For the text-containing cell, return its midpoint in (X, Y) coordinate format. 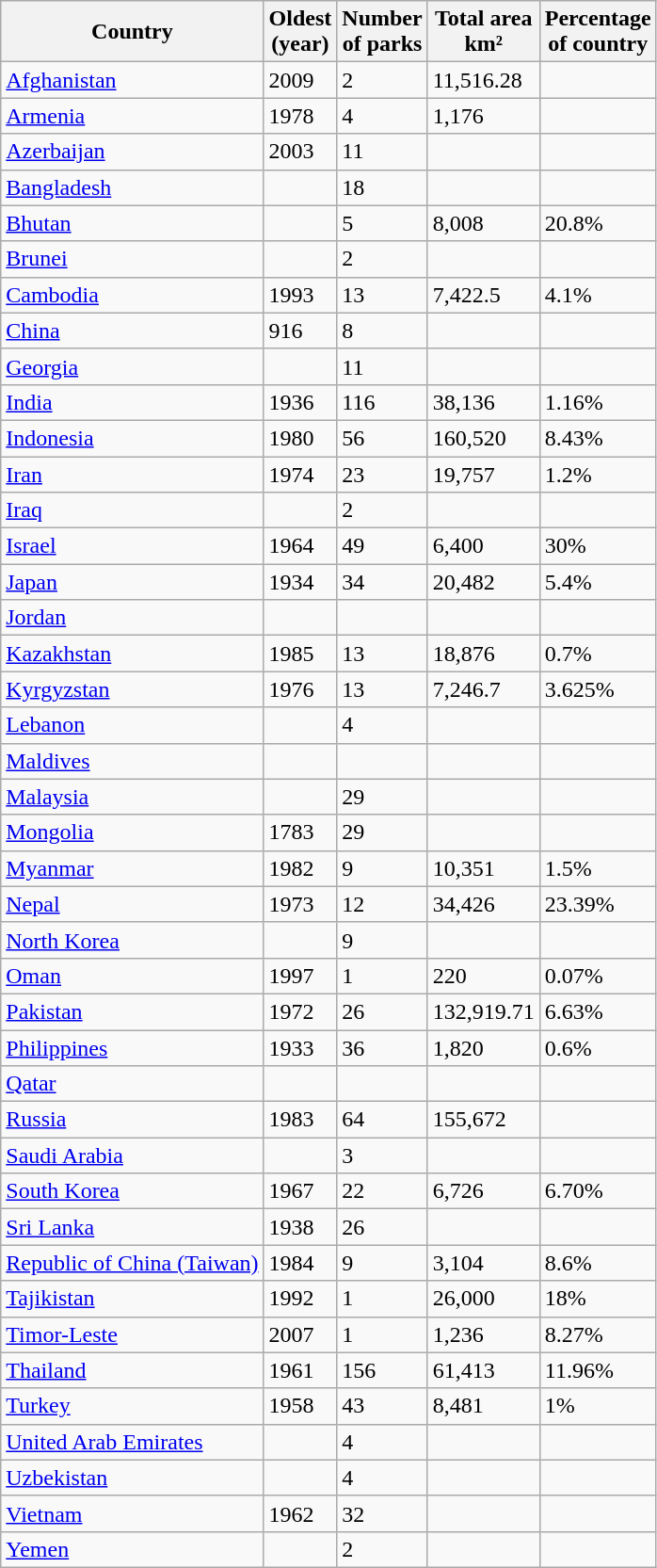
Percentage of country (598, 32)
1958 (300, 1406)
1980 (300, 438)
34,426 (484, 904)
1938 (300, 1227)
Timor-Leste (132, 1334)
23.39% (598, 904)
India (132, 402)
Armenia (132, 116)
1933 (300, 1048)
8,481 (484, 1406)
Pakistan (132, 1011)
160,520 (484, 438)
Jordan (132, 618)
China (132, 331)
Israel (132, 546)
Yemen (132, 1549)
34 (382, 582)
1993 (300, 295)
1,820 (484, 1048)
1934 (300, 582)
Qatar (132, 1084)
1984 (300, 1263)
3 (382, 1156)
Kazakhstan (132, 654)
Cambodia (132, 295)
6.70% (598, 1191)
Total area km² (484, 32)
5 (382, 223)
1992 (300, 1299)
Numberof parks (382, 32)
South Korea (132, 1191)
3,104 (484, 1263)
1961 (300, 1370)
Philippines (132, 1048)
18 (382, 187)
Tajikistan (132, 1299)
8 (382, 331)
United Arab Emirates (132, 1442)
36 (382, 1048)
Oldest(year) (300, 32)
11,516.28 (484, 80)
Kyrgyzstan (132, 689)
Uzbekistan (132, 1478)
61,413 (484, 1370)
Country (132, 32)
1974 (300, 474)
1936 (300, 402)
Vietnam (132, 1513)
1962 (300, 1513)
8,008 (484, 223)
64 (382, 1120)
Mongolia (132, 832)
Myanmar (132, 868)
155,672 (484, 1120)
156 (382, 1370)
Oman (132, 976)
1964 (300, 546)
116 (382, 402)
1976 (300, 689)
7,422.5 (484, 295)
6,726 (484, 1191)
0.7% (598, 654)
1997 (300, 976)
20.8% (598, 223)
1973 (300, 904)
2007 (300, 1334)
10,351 (484, 868)
132,919.71 (484, 1011)
1.2% (598, 474)
1,176 (484, 116)
Malaysia (132, 797)
Saudi Arabia (132, 1156)
26,000 (484, 1299)
Republic of China (Taiwan) (132, 1263)
18% (598, 1299)
23 (382, 474)
11.96% (598, 1370)
49 (382, 546)
8.27% (598, 1334)
32 (382, 1513)
19,757 (484, 474)
6.63% (598, 1011)
Maldives (132, 761)
6,400 (484, 546)
Iraq (132, 510)
Georgia (132, 366)
38,136 (484, 402)
1978 (300, 116)
North Korea (132, 940)
22 (382, 1191)
18,876 (484, 654)
Indonesia (132, 438)
Japan (132, 582)
2009 (300, 80)
Russia (132, 1120)
0.6% (598, 1048)
Brunei (132, 259)
4.1% (598, 295)
1.16% (598, 402)
2003 (300, 152)
Thailand (132, 1370)
1.5% (598, 868)
56 (382, 438)
Bangladesh (132, 187)
8.6% (598, 1263)
1783 (300, 832)
1983 (300, 1120)
916 (300, 331)
Sri Lanka (132, 1227)
Azerbaijan (132, 152)
1972 (300, 1011)
1967 (300, 1191)
Bhutan (132, 223)
1% (598, 1406)
12 (382, 904)
3.625% (598, 689)
5.4% (598, 582)
20,482 (484, 582)
Iran (132, 474)
1,236 (484, 1334)
Afghanistan (132, 80)
0.07% (598, 976)
8.43% (598, 438)
7,246.7 (484, 689)
1982 (300, 868)
Lebanon (132, 725)
Nepal (132, 904)
43 (382, 1406)
220 (484, 976)
Turkey (132, 1406)
1985 (300, 654)
30% (598, 546)
